Capture the cell that displays the provided text and extract its [X, Y] central coordinate. 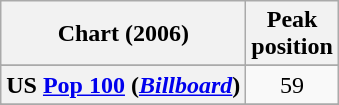
Chart (2006) [124, 34]
US Pop 100 (Billboard) [124, 85]
59 [292, 85]
Peakposition [292, 34]
